Pinpoint the cell where the given text exists, returning its [x, y] midpoint coordinate. 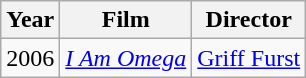
I Am Omega [126, 58]
2006 [30, 58]
Film [126, 20]
Griff Furst [249, 58]
Director [249, 20]
Year [30, 20]
